Detect which cell encompasses the target text, then output its [x, y] center coordinate. 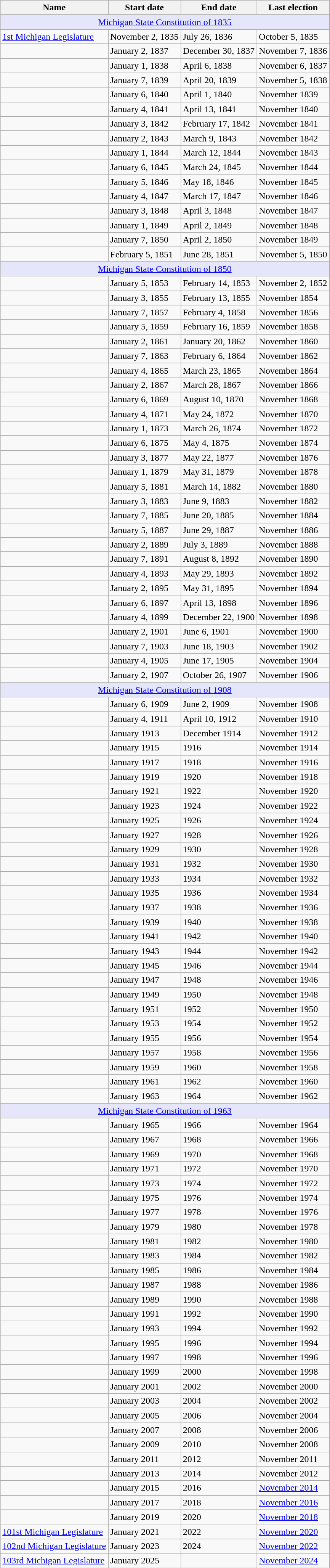
January 1913 [144, 733]
Last election [293, 8]
January 1987 [144, 1285]
November 1846 [293, 196]
November 2020 [293, 1531]
2024 [219, 1546]
November 1962 [293, 1096]
April 13, 1898 [219, 602]
1926 [219, 820]
November 1934 [293, 893]
November 1974 [293, 1198]
January 1, 1879 [144, 472]
November 6, 1837 [293, 66]
January 2019 [144, 1517]
January 1919 [144, 777]
June 2, 1909 [219, 704]
April 10, 1912 [219, 719]
January 1921 [144, 791]
May 18, 1846 [219, 182]
March 24, 1845 [219, 167]
April 6, 1838 [219, 66]
January 1967 [144, 1140]
January 2, 1837 [144, 51]
January 1935 [144, 893]
1922 [219, 791]
March 12, 1844 [219, 153]
March 26, 1874 [219, 429]
February 13, 1855 [219, 298]
January 1995 [144, 1343]
January 2009 [144, 1444]
January 1947 [144, 980]
January 1917 [144, 762]
November 1924 [293, 820]
1942 [219, 937]
January 4, 1893 [144, 574]
January 5, 1859 [144, 327]
January 1955 [144, 1038]
December 22, 1900 [219, 617]
1918 [219, 762]
November 1930 [293, 864]
January 3, 1848 [144, 211]
2018 [219, 1502]
January 1945 [144, 966]
February 14, 1853 [219, 283]
January 7, 1863 [144, 356]
January 1, 1838 [144, 66]
January 1925 [144, 820]
November 1914 [293, 748]
2008 [219, 1430]
May 29, 1893 [219, 574]
November 1958 [293, 1067]
April 13, 1841 [219, 109]
February 6, 1864 [219, 356]
November 1970 [293, 1169]
January 3, 1877 [144, 458]
102nd Michigan Legislature [54, 1546]
January 6, 1845 [144, 167]
January 1, 1849 [144, 225]
January 1929 [144, 849]
April 1, 1840 [219, 95]
November 1868 [293, 399]
1938 [219, 908]
November 1898 [293, 617]
November 1845 [293, 182]
January 5, 1887 [144, 530]
1994 [219, 1328]
January 2023 [144, 1546]
June 17, 1905 [219, 661]
January 2001 [144, 1386]
January 2003 [144, 1401]
January 1915 [144, 748]
Michigan State Constitution of 1908 [165, 690]
January 7, 1903 [144, 646]
April 2, 1849 [219, 225]
January 1979 [144, 1227]
November 2008 [293, 1444]
November 5, 1838 [293, 80]
1964 [219, 1096]
November 1938 [293, 922]
January 7, 1850 [144, 240]
January 1927 [144, 835]
1988 [219, 1285]
November 7, 1836 [293, 51]
November 1860 [293, 341]
March 9, 1843 [219, 138]
January 7, 1839 [144, 80]
2004 [219, 1401]
1936 [219, 893]
November 2002 [293, 1401]
January 5, 1881 [144, 487]
1986 [219, 1270]
November 1848 [293, 225]
November 2004 [293, 1415]
January 1959 [144, 1067]
November 1872 [293, 429]
November 1976 [293, 1212]
November 1954 [293, 1038]
November 1956 [293, 1052]
1990 [219, 1299]
January 3, 1883 [144, 501]
January 6, 1897 [144, 602]
1962 [219, 1081]
January 6, 1869 [144, 399]
1976 [219, 1198]
January 5, 1846 [144, 182]
1996 [219, 1343]
April 2, 1850 [219, 240]
November 1988 [293, 1299]
2000 [219, 1372]
November 1841 [293, 124]
November 1856 [293, 312]
1944 [219, 951]
December 30, 1837 [219, 51]
1968 [219, 1140]
January 5, 1853 [144, 283]
January 2, 1861 [144, 341]
May 4, 1875 [219, 443]
January 1973 [144, 1183]
1948 [219, 980]
November 1992 [293, 1328]
End date [219, 8]
January 7, 1885 [144, 516]
November 1940 [293, 937]
November 1844 [293, 167]
July 3, 1889 [219, 545]
2006 [219, 1415]
November 1916 [293, 762]
1946 [219, 966]
January 1993 [144, 1328]
January 1975 [144, 1198]
1966 [219, 1125]
1932 [219, 864]
1954 [219, 1023]
November 1966 [293, 1140]
November 1942 [293, 951]
November 2014 [293, 1488]
January 4, 1905 [144, 661]
January 2, 1907 [144, 675]
Michigan State Constitution of 1850 [165, 269]
November 1886 [293, 530]
1924 [219, 806]
101st Michigan Legislature [54, 1531]
November 1908 [293, 704]
January 2021 [144, 1531]
November 1847 [293, 211]
103rd Michigan Legislature [54, 1560]
January 1933 [144, 878]
2010 [219, 1444]
January 1989 [144, 1299]
January 7, 1891 [144, 559]
June 20, 1885 [219, 516]
August 10, 1870 [219, 399]
November 1878 [293, 472]
1950 [219, 994]
November 1910 [293, 719]
January 1999 [144, 1372]
2020 [219, 1517]
November 1998 [293, 1372]
October 26, 1907 [219, 675]
May 24, 1872 [219, 414]
November 2, 1852 [293, 283]
January 1969 [144, 1154]
January 1965 [144, 1125]
November 2012 [293, 1473]
November 1936 [293, 908]
March 23, 1865 [219, 370]
January 4, 1899 [144, 617]
January 1963 [144, 1096]
January 1951 [144, 1009]
1916 [219, 748]
November 1858 [293, 327]
January 1971 [144, 1169]
November 1944 [293, 966]
January 2007 [144, 1430]
1920 [219, 777]
November 1932 [293, 878]
January 1939 [144, 922]
November 1996 [293, 1358]
Start date [144, 8]
November 2024 [293, 1560]
November 1839 [293, 95]
November 1840 [293, 109]
January 1923 [144, 806]
January 2015 [144, 1488]
June 29, 1887 [219, 530]
1928 [219, 835]
1974 [219, 1183]
November 5, 1850 [293, 254]
November 1946 [293, 980]
January 1931 [144, 864]
January 3, 1855 [144, 298]
November 1842 [293, 138]
November 1948 [293, 994]
1984 [219, 1256]
November 1906 [293, 675]
1st Michigan Legislature [54, 37]
November 1854 [293, 298]
January 2005 [144, 1415]
November 1950 [293, 1009]
January 6, 1875 [144, 443]
January 7, 1857 [144, 312]
January 1997 [144, 1358]
January 1941 [144, 937]
October 5, 1835 [293, 37]
1970 [219, 1154]
January 2, 1895 [144, 588]
June 9, 1883 [219, 501]
November 2011 [293, 1459]
March 17, 1847 [219, 196]
May 31, 1879 [219, 472]
November 1952 [293, 1023]
January 1985 [144, 1270]
February 17, 1842 [219, 124]
2012 [219, 1459]
1978 [219, 1212]
January 1, 1844 [144, 153]
1940 [219, 922]
November 1894 [293, 588]
January 1981 [144, 1241]
November 1994 [293, 1343]
March 28, 1867 [219, 385]
March 14, 1882 [219, 487]
January 2, 1901 [144, 631]
November 1880 [293, 487]
November 2000 [293, 1386]
January 2, 1867 [144, 385]
November 1922 [293, 806]
November 1972 [293, 1183]
July 26, 1836 [219, 37]
1958 [219, 1052]
November 1918 [293, 777]
November 1874 [293, 443]
November 1984 [293, 1270]
Michigan State Constitution of 1835 [165, 22]
January 2, 1889 [144, 545]
November 1960 [293, 1081]
November 2006 [293, 1430]
November 1978 [293, 1227]
January 4, 1871 [144, 414]
February 4, 1858 [219, 312]
January 4, 1841 [144, 109]
December 1914 [219, 733]
November 1884 [293, 516]
November 1982 [293, 1256]
1930 [219, 849]
January 1957 [144, 1052]
November 1964 [293, 1125]
November 1986 [293, 1285]
February 16, 1859 [219, 327]
November 1866 [293, 385]
Michigan State Constitution of 1963 [165, 1111]
May 31, 1895 [219, 588]
June 18, 1903 [219, 646]
January 1977 [144, 1212]
January 1943 [144, 951]
November 1888 [293, 545]
January 1983 [144, 1256]
January 1, 1873 [144, 429]
August 8, 1892 [219, 559]
January 2, 1843 [144, 138]
January 20, 1862 [219, 341]
November 2, 1835 [144, 37]
January 2013 [144, 1473]
November 2018 [293, 1517]
November 1928 [293, 849]
January 1953 [144, 1023]
November 1896 [293, 602]
November 1920 [293, 791]
2022 [219, 1531]
June 28, 1851 [219, 254]
Name [54, 8]
November 1900 [293, 631]
1992 [219, 1314]
January 6, 1840 [144, 95]
1956 [219, 1038]
1998 [219, 1358]
November 1902 [293, 646]
January 3, 1842 [144, 124]
November 1968 [293, 1154]
January 1949 [144, 994]
April 3, 1848 [219, 211]
November 1882 [293, 501]
November 1862 [293, 356]
November 1864 [293, 370]
November 1876 [293, 458]
1934 [219, 878]
June 6, 1901 [219, 631]
January 2011 [144, 1459]
1960 [219, 1067]
2014 [219, 1473]
January 1991 [144, 1314]
November 2022 [293, 1546]
January 4, 1847 [144, 196]
January 1937 [144, 908]
November 1892 [293, 574]
November 1980 [293, 1241]
November 1843 [293, 153]
April 20, 1839 [219, 80]
February 5, 1851 [144, 254]
November 1926 [293, 835]
1982 [219, 1241]
November 1870 [293, 414]
January 6, 1909 [144, 704]
January 1961 [144, 1081]
2002 [219, 1386]
1972 [219, 1169]
November 1904 [293, 661]
November 1990 [293, 1314]
2016 [219, 1488]
1952 [219, 1009]
January 4, 1911 [144, 719]
May 22, 1877 [219, 458]
November 1849 [293, 240]
January 2017 [144, 1502]
January 2025 [144, 1560]
January 4, 1865 [144, 370]
1980 [219, 1227]
November 1890 [293, 559]
November 1912 [293, 733]
November 2016 [293, 1502]
